Find where the given text appears and provide that cell's center as [X, Y] coordinate. 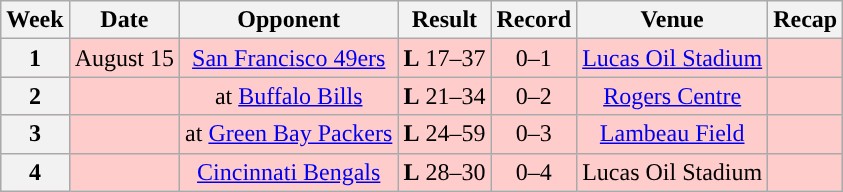
Rogers Centre [672, 96]
Lambeau Field [672, 134]
Record [534, 20]
L 28–30 [444, 172]
Week [35, 20]
August 15 [124, 58]
0–4 [534, 172]
0–2 [534, 96]
1 [35, 58]
at Buffalo Bills [289, 96]
L 17–37 [444, 58]
Date [124, 20]
San Francisco 49ers [289, 58]
Cincinnati Bengals [289, 172]
0–1 [534, 58]
Opponent [289, 20]
at Green Bay Packers [289, 134]
L 24–59 [444, 134]
Recap [806, 20]
0–3 [534, 134]
Venue [672, 20]
4 [35, 172]
Result [444, 20]
L 21–34 [444, 96]
2 [35, 96]
3 [35, 134]
